Identify which cell holds the provided text, then report its [X, Y] central coordinate. 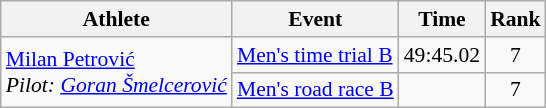
Milan PetrovićPilot: Goran Šmelcerović [116, 72]
Event [316, 19]
Athlete [116, 19]
49:45.02 [442, 55]
Rank [516, 19]
Men's time trial B [316, 55]
Men's road race B [316, 90]
Time [442, 19]
